Find where the given text appears and provide that cell's center as (x, y) coordinate. 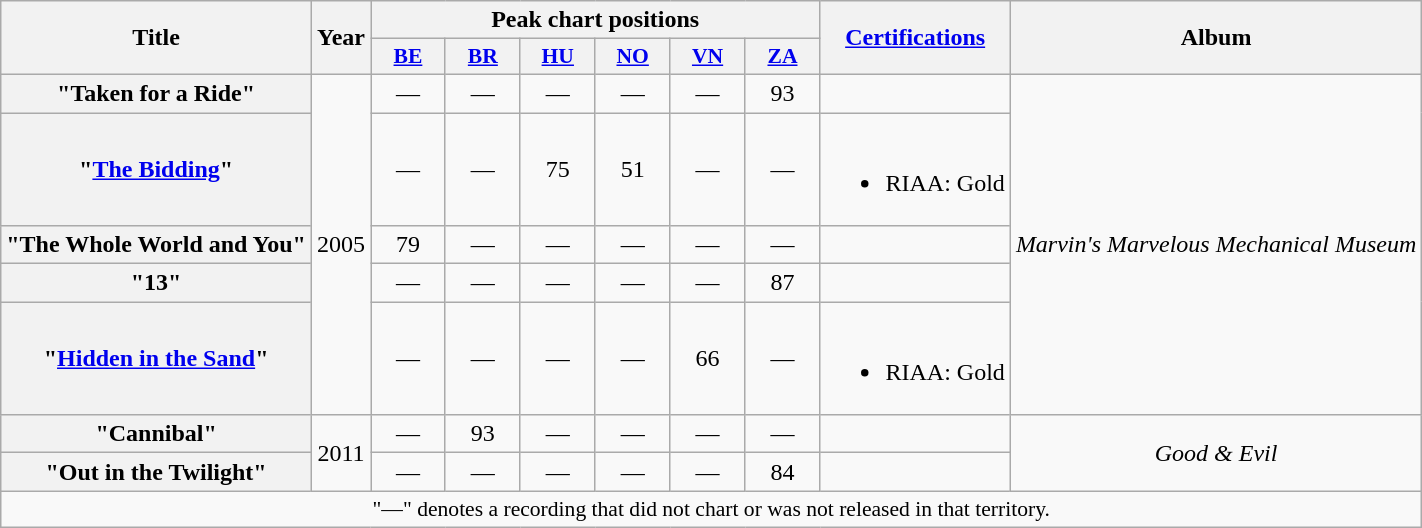
VN (708, 57)
HU (558, 57)
BR (482, 57)
"—" denotes a recording that did not chart or was not released in that territory. (712, 509)
Title (156, 38)
Marvin's Marvelous Mechanical Museum (1216, 244)
2005 (340, 244)
"Out in the Twilight" (156, 472)
66 (708, 358)
BE (408, 57)
"The Bidding" (156, 168)
51 (632, 168)
Certifications (915, 38)
Year (340, 38)
79 (408, 245)
"Cannibal" (156, 434)
Good & Evil (1216, 453)
Album (1216, 38)
"Taken for a Ride" (156, 93)
NO (632, 57)
2011 (340, 453)
Peak chart positions (594, 20)
"The Whole World and You" (156, 245)
84 (782, 472)
75 (558, 168)
ZA (782, 57)
"13" (156, 283)
"Hidden in the Sand" (156, 358)
87 (782, 283)
